Scan for the cell matching the given text and deliver its [x, y] coordinate at center. 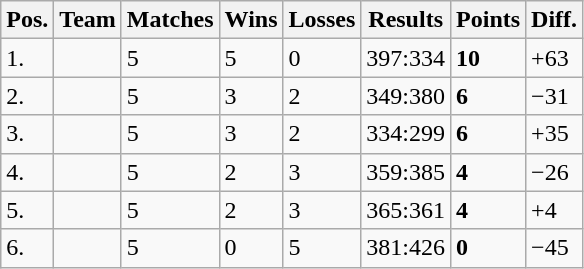
359:385 [406, 172]
−31 [554, 96]
−45 [554, 248]
365:361 [406, 210]
3. [28, 134]
381:426 [406, 248]
334:299 [406, 134]
Pos. [28, 20]
+35 [554, 134]
6. [28, 248]
−26 [554, 172]
Points [488, 20]
1. [28, 58]
Matches [170, 20]
Losses [322, 20]
+63 [554, 58]
10 [488, 58]
349:380 [406, 96]
5. [28, 210]
Wins [251, 20]
+4 [554, 210]
397:334 [406, 58]
Team [88, 20]
2. [28, 96]
4. [28, 172]
Diff. [554, 20]
Results [406, 20]
